Locate the cell with the specified text and output its (X, Y) center coordinate. 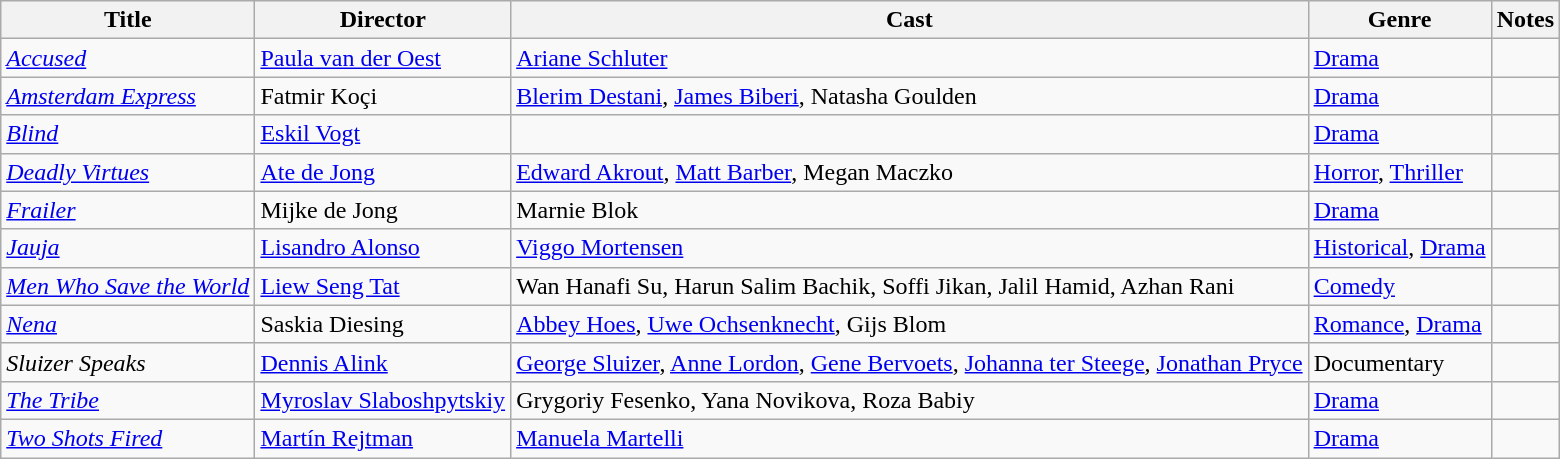
Deadly Virtues (128, 172)
Notes (1525, 20)
George Sluizer, Anne Lordon, Gene Bervoets, Johanna ter Steege, Jonathan Pryce (910, 362)
Ariane Schluter (910, 58)
Edward Akrout, Matt Barber, Megan Maczko (910, 172)
Documentary (1400, 362)
Cast (910, 20)
Genre (1400, 20)
Blerim Destani, James Biberi, Natasha Goulden (910, 96)
Frailer (128, 210)
Lisandro Alonso (383, 248)
Myroslav Slaboshpytskiy (383, 400)
Sluizer Speaks (128, 362)
Liew Seng Tat (383, 286)
Eskil Vogt (383, 134)
Jauja (128, 248)
Title (128, 20)
Accused (128, 58)
Director (383, 20)
Manuela Martelli (910, 438)
Grygoriy Fesenko, Yana Novikova, Roza Babiy (910, 400)
Blind (128, 134)
Nena (128, 324)
The Tribe (128, 400)
Two Shots Fired (128, 438)
Historical, Drama (1400, 248)
Romance, Drama (1400, 324)
Saskia Diesing (383, 324)
Comedy (1400, 286)
Wan Hanafi Su, Harun Salim Bachik, Soffi Jikan, Jalil Hamid, Azhan Rani (910, 286)
Men Who Save the World (128, 286)
Fatmir Koçi (383, 96)
Amsterdam Express (128, 96)
Martín Rejtman (383, 438)
Abbey Hoes, Uwe Ochsenknecht, Gijs Blom (910, 324)
Horror, Thriller (1400, 172)
Paula van der Oest (383, 58)
Mijke de Jong (383, 210)
Viggo Mortensen (910, 248)
Dennis Alink (383, 362)
Marnie Blok (910, 210)
Ate de Jong (383, 172)
